For the text-containing cell, return its midpoint in [X, Y] coordinate format. 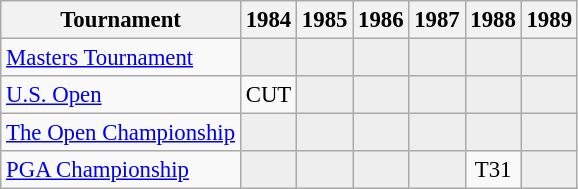
T31 [493, 170]
Masters Tournament [121, 58]
Tournament [121, 20]
1985 [325, 20]
PGA Championship [121, 170]
1989 [549, 20]
The Open Championship [121, 133]
CUT [268, 95]
1984 [268, 20]
1988 [493, 20]
U.S. Open [121, 95]
1987 [437, 20]
1986 [381, 20]
